Locate the cell with the specified text and output its (x, y) center coordinate. 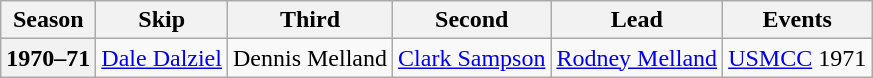
Events (798, 20)
USMCC 1971 (798, 58)
Lead (637, 20)
Dale Dalziel (162, 58)
Skip (162, 20)
Rodney Melland (637, 58)
Second (472, 20)
Clark Sampson (472, 58)
1970–71 (48, 58)
Dennis Melland (310, 58)
Season (48, 20)
Third (310, 20)
